Pinpoint the cell where the given text exists, returning its (X, Y) midpoint coordinate. 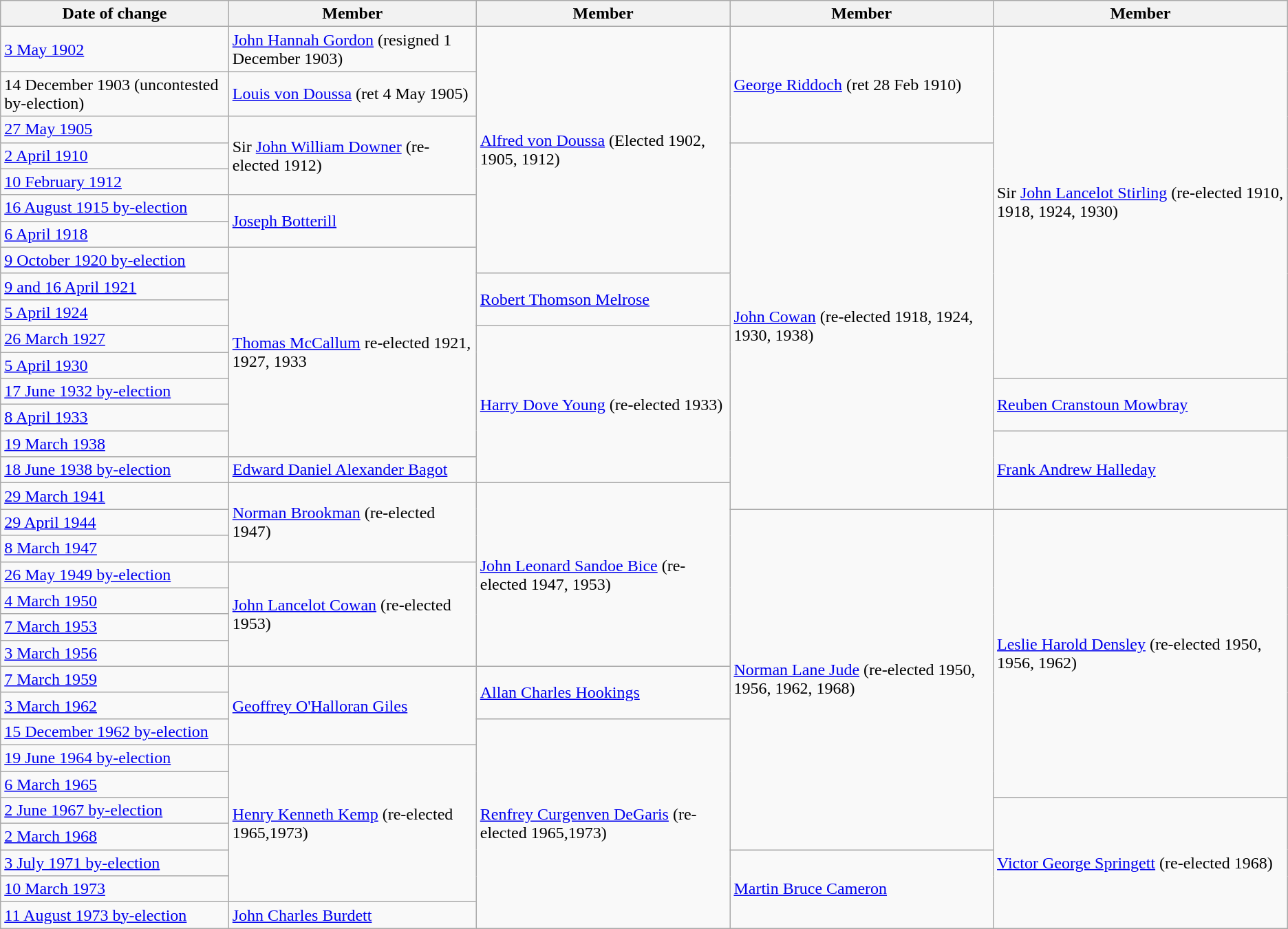
7 March 1959 (114, 679)
John Lancelot Cowan (re-elected 1953) (352, 614)
17 June 1932 by-election (114, 392)
9 October 1920 by-election (114, 260)
John Hannah Gordon (resigned 1 December 1903) (352, 50)
3 March 1962 (114, 705)
Date of change (114, 14)
Sir John Lancelot Stirling (re-elected 1910, 1918, 1924, 1930) (1140, 202)
4 March 1950 (114, 601)
Allan Charles Hookings (603, 692)
Joseph Botterill (352, 221)
10 March 1973 (114, 889)
8 April 1933 (114, 418)
3 July 1971 by-election (114, 863)
3 May 1902 (114, 50)
16 August 1915 by-election (114, 208)
Norman Lane Jude (re-elected 1950, 1956, 1962, 1968) (861, 680)
George Riddoch (ret 28 Feb 1910) (861, 85)
Reuben Cranstoun Mowbray (1140, 405)
5 April 1924 (114, 312)
Thomas McCallum re-elected 1921, 1927, 1933 (352, 352)
26 May 1949 by-election (114, 575)
Edward Daniel Alexander Bagot (352, 470)
6 March 1965 (114, 784)
Henry Kenneth Kemp (re-elected 1965,1973) (352, 823)
14 December 1903 (uncontested by-election) (114, 94)
John Charles Burdett (352, 915)
6 April 1918 (114, 234)
Frank Andrew Halleday (1140, 470)
Renfrey Curgenven DeGaris (re-elected 1965,1973) (603, 823)
5 April 1930 (114, 365)
29 April 1944 (114, 522)
Sir John William Downer (re-elected 1912) (352, 156)
29 March 1941 (114, 496)
8 March 1947 (114, 548)
3 March 1956 (114, 653)
Geoffrey O'Halloran Giles (352, 705)
2 June 1967 by-election (114, 811)
John Leonard Sandoe Bice (re-elected 1947, 1953) (603, 575)
27 May 1905 (114, 129)
2 April 1910 (114, 156)
John Cowan (re-elected 1918, 1924, 1930, 1938) (861, 326)
19 March 1938 (114, 444)
19 June 1964 by-election (114, 758)
11 August 1973 by-election (114, 915)
9 and 16 April 1921 (114, 286)
Leslie Harold Densley (re-elected 1950, 1956, 1962) (1140, 654)
Harry Dove Young (re-elected 1933) (603, 404)
15 December 1962 by-election (114, 732)
10 February 1912 (114, 182)
Martin Bruce Cameron (861, 889)
Robert Thomson Melrose (603, 299)
Norman Brookman (re-elected 1947) (352, 522)
Alfred von Doussa (Elected 1902, 1905, 1912) (603, 150)
Louis von Doussa (ret 4 May 1905) (352, 94)
26 March 1927 (114, 339)
Victor George Springett (re-elected 1968) (1140, 863)
7 March 1953 (114, 627)
2 March 1968 (114, 837)
18 June 1938 by-election (114, 470)
